Scan for the cell matching the given text and deliver its [X, Y] coordinate at center. 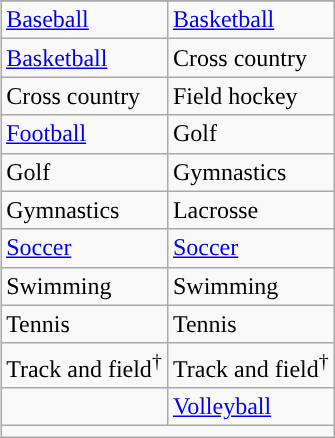
Volleyball [250, 407]
Field hockey [250, 96]
Lacrosse [250, 210]
Baseball [84, 20]
Football [84, 134]
